Capture the cell that displays the provided text and extract its (X, Y) central coordinate. 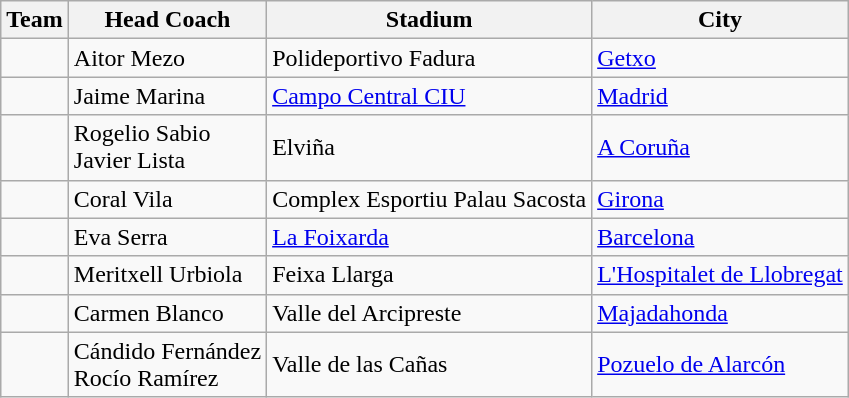
Pozuelo de Alarcón (720, 364)
Majadahonda (720, 313)
Getxo (720, 58)
A Coruña (720, 148)
Barcelona (720, 237)
City (720, 20)
Valle del Arcipreste (430, 313)
Jaime Marina (167, 96)
Madrid (720, 96)
Complex Esportiu Palau Sacosta (430, 199)
Carmen Blanco (167, 313)
Coral Vila (167, 199)
Head Coach (167, 20)
Polideportivo Fadura (430, 58)
Elviña (430, 148)
Eva Serra (167, 237)
Rogelio Sabio Javier Lista (167, 148)
Meritxell Urbiola (167, 275)
Cándido Fernández Rocío Ramírez (167, 364)
Stadium (430, 20)
Team (35, 20)
Valle de las Cañas (430, 364)
Girona (720, 199)
Campo Central CIU (430, 96)
L'Hospitalet de Llobregat (720, 275)
Aitor Mezo (167, 58)
La Foixarda (430, 237)
Feixa Llarga (430, 275)
